Output the [x, y] coordinate of the center of the cell containing the given text.  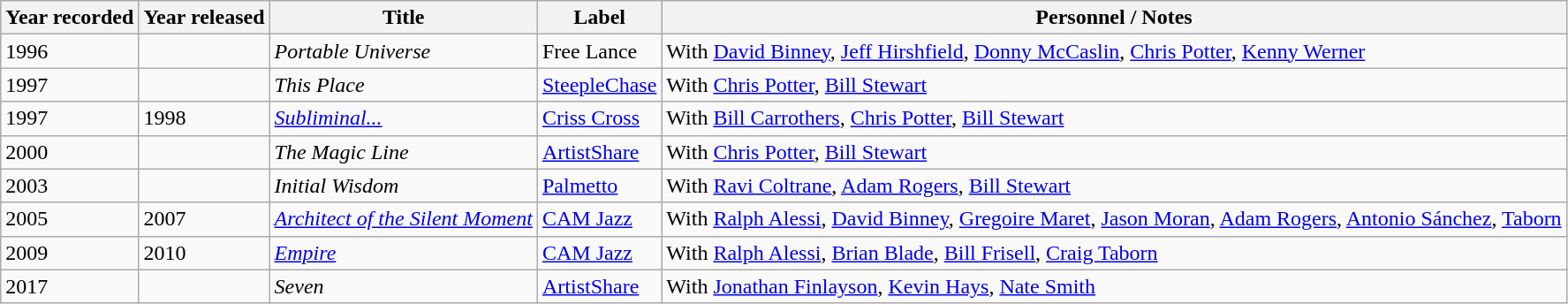
Palmetto [599, 186]
Initial Wisdom [403, 186]
Architect of the Silent Moment [403, 219]
Personnel / Notes [1114, 18]
With Ravi Coltrane, Adam Rogers, Bill Stewart [1114, 186]
Year recorded [70, 18]
Empire [403, 253]
Subliminal... [403, 118]
Seven [403, 286]
With Ralph Alessi, David Binney, Gregoire Maret, Jason Moran, Adam Rogers, Antonio Sánchez, Taborn [1114, 219]
2009 [70, 253]
Label [599, 18]
With David Binney, Jeff Hirshfield, Donny McCaslin, Chris Potter, Kenny Werner [1114, 51]
With Ralph Alessi, Brian Blade, Bill Frisell, Craig Taborn [1114, 253]
Title [403, 18]
The Magic Line [403, 152]
2005 [70, 219]
SteepleChase [599, 85]
2017 [70, 286]
2007 [204, 219]
Free Lance [599, 51]
Portable Universe [403, 51]
With Bill Carrothers, Chris Potter, Bill Stewart [1114, 118]
1996 [70, 51]
1998 [204, 118]
This Place [403, 85]
2010 [204, 253]
2003 [70, 186]
Year released [204, 18]
Criss Cross [599, 118]
2000 [70, 152]
With Jonathan Finlayson, Kevin Hays, Nate Smith [1114, 286]
